Detect which cell encompasses the target text, then output its [X, Y] center coordinate. 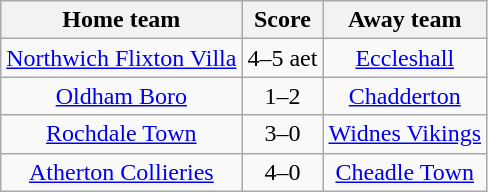
4–5 aet [282, 58]
Eccleshall [405, 58]
4–0 [282, 172]
Away team [405, 20]
1–2 [282, 96]
Score [282, 20]
Widnes Vikings [405, 134]
Cheadle Town [405, 172]
Northwich Flixton Villa [122, 58]
Home team [122, 20]
3–0 [282, 134]
Rochdale Town [122, 134]
Oldham Boro [122, 96]
Chadderton [405, 96]
Atherton Collieries [122, 172]
